Pinpoint the cell where the given text exists, returning its (x, y) midpoint coordinate. 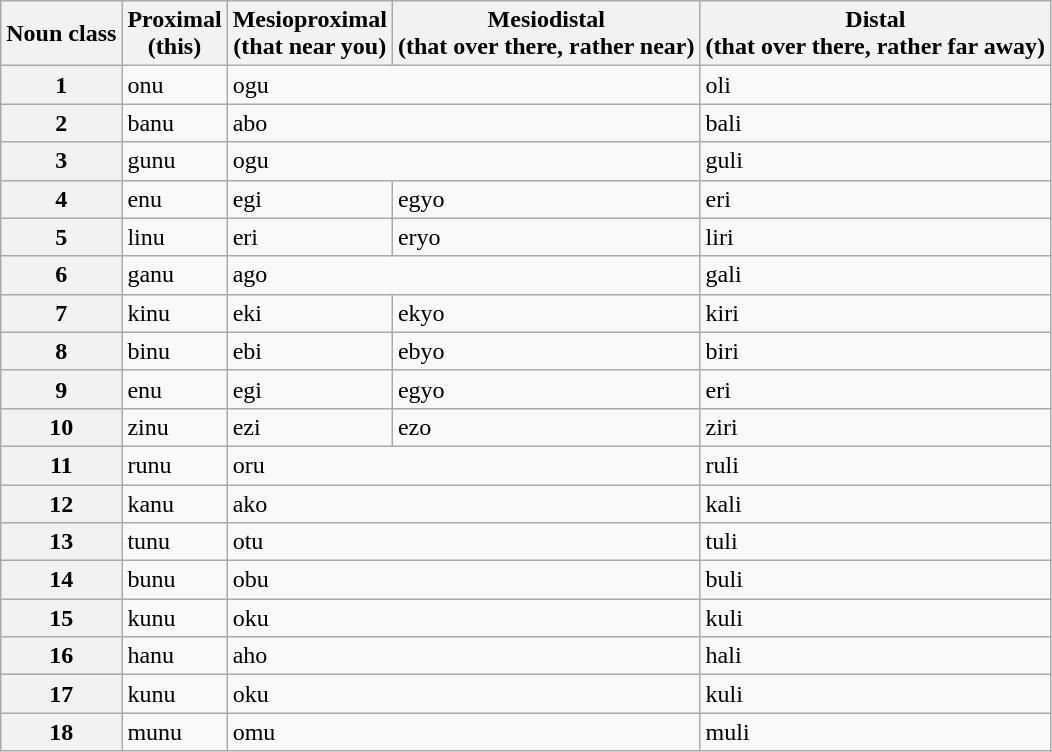
ago (464, 275)
abo (464, 123)
munu (174, 732)
Distal(that over there, rather far away) (876, 34)
ekyo (546, 313)
liri (876, 237)
buli (876, 580)
ako (464, 503)
hali (876, 656)
banu (174, 123)
runu (174, 465)
9 (62, 389)
16 (62, 656)
13 (62, 542)
onu (174, 85)
kanu (174, 503)
11 (62, 465)
ezo (546, 427)
guli (876, 161)
ganu (174, 275)
zinu (174, 427)
gunu (174, 161)
obu (464, 580)
18 (62, 732)
muli (876, 732)
omu (464, 732)
1 (62, 85)
ziri (876, 427)
Mesioproximal(that near you) (310, 34)
bali (876, 123)
tuli (876, 542)
Proximal(this) (174, 34)
5 (62, 237)
ebyo (546, 351)
12 (62, 503)
17 (62, 694)
Noun class (62, 34)
tunu (174, 542)
15 (62, 618)
eki (310, 313)
kinu (174, 313)
4 (62, 199)
biri (876, 351)
linu (174, 237)
aho (464, 656)
gali (876, 275)
bunu (174, 580)
ruli (876, 465)
2 (62, 123)
hanu (174, 656)
Mesiodistal(that over there, rather near) (546, 34)
otu (464, 542)
ebi (310, 351)
binu (174, 351)
oru (464, 465)
ezi (310, 427)
7 (62, 313)
3 (62, 161)
14 (62, 580)
kiri (876, 313)
kali (876, 503)
eryo (546, 237)
oli (876, 85)
6 (62, 275)
10 (62, 427)
8 (62, 351)
